Capture the cell that displays the provided text and extract its (x, y) central coordinate. 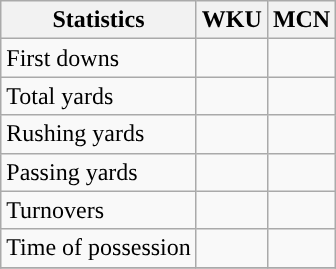
First downs (99, 58)
Statistics (99, 20)
Total yards (99, 96)
MCN (301, 20)
Time of possession (99, 248)
WKU (232, 20)
Rushing yards (99, 134)
Passing yards (99, 172)
Turnovers (99, 210)
